Detect which cell encompasses the target text, then output its (x, y) center coordinate. 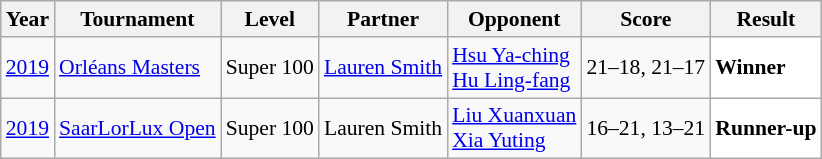
SaarLorLux Open (138, 128)
16–21, 13–21 (646, 128)
Orléans Masters (138, 68)
Hsu Ya-ching Hu Ling-fang (514, 68)
21–18, 21–17 (646, 68)
Result (766, 19)
Year (28, 19)
Score (646, 19)
Winner (766, 68)
Partner (383, 19)
Opponent (514, 19)
Liu Xuanxuan Xia Yuting (514, 128)
Runner-up (766, 128)
Level (270, 19)
Tournament (138, 19)
